Return (x, y) of the center of cell containing provided text 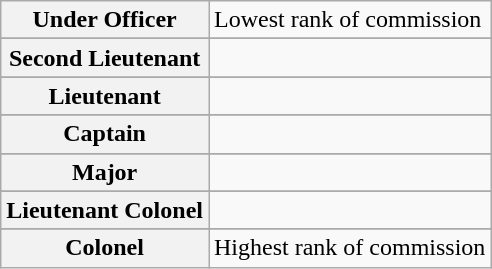
Colonel (105, 248)
Second Lieutenant (105, 58)
Under Officer (105, 20)
Lieutenant (105, 96)
Captain (105, 134)
Major (105, 172)
Lieutenant Colonel (105, 210)
Lowest rank of commission (349, 20)
Highest rank of commission (349, 248)
